Determine the [X, Y] coordinate at the center of the cell enclosing the given text.  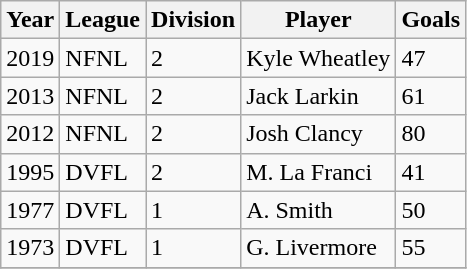
M. La Franci [318, 172]
League [103, 20]
2012 [30, 134]
2013 [30, 96]
Goals [431, 20]
55 [431, 248]
50 [431, 210]
1995 [30, 172]
Division [194, 20]
Jack Larkin [318, 96]
Kyle Wheatley [318, 58]
G. Livermore [318, 248]
61 [431, 96]
1977 [30, 210]
A. Smith [318, 210]
80 [431, 134]
Josh Clancy [318, 134]
41 [431, 172]
2019 [30, 58]
Year [30, 20]
47 [431, 58]
1973 [30, 248]
Player [318, 20]
